From the cell containing the given text, extract its center point as [X, Y] coordinate. 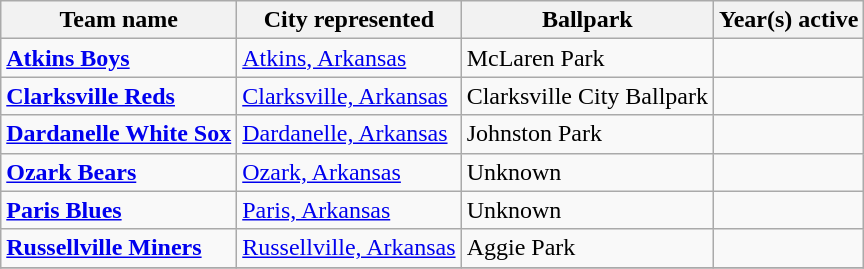
City represented [349, 20]
Clarksville City Ballpark [587, 96]
Atkins, Arkansas [349, 58]
Year(s) active [788, 20]
Johnston Park [587, 134]
Clarksville, Arkansas [349, 96]
Russellville, Arkansas [349, 248]
Dardanelle, Arkansas [349, 134]
Aggie Park [587, 248]
Ozark Bears [119, 172]
Russellville Miners [119, 248]
Ballpark [587, 20]
Team name [119, 20]
Ozark, Arkansas [349, 172]
Clarksville Reds [119, 96]
Paris, Arkansas [349, 210]
Dardanelle White Sox [119, 134]
Paris Blues [119, 210]
McLaren Park [587, 58]
Atkins Boys [119, 58]
